Pinpoint the cell where the given text exists, returning its (x, y) midpoint coordinate. 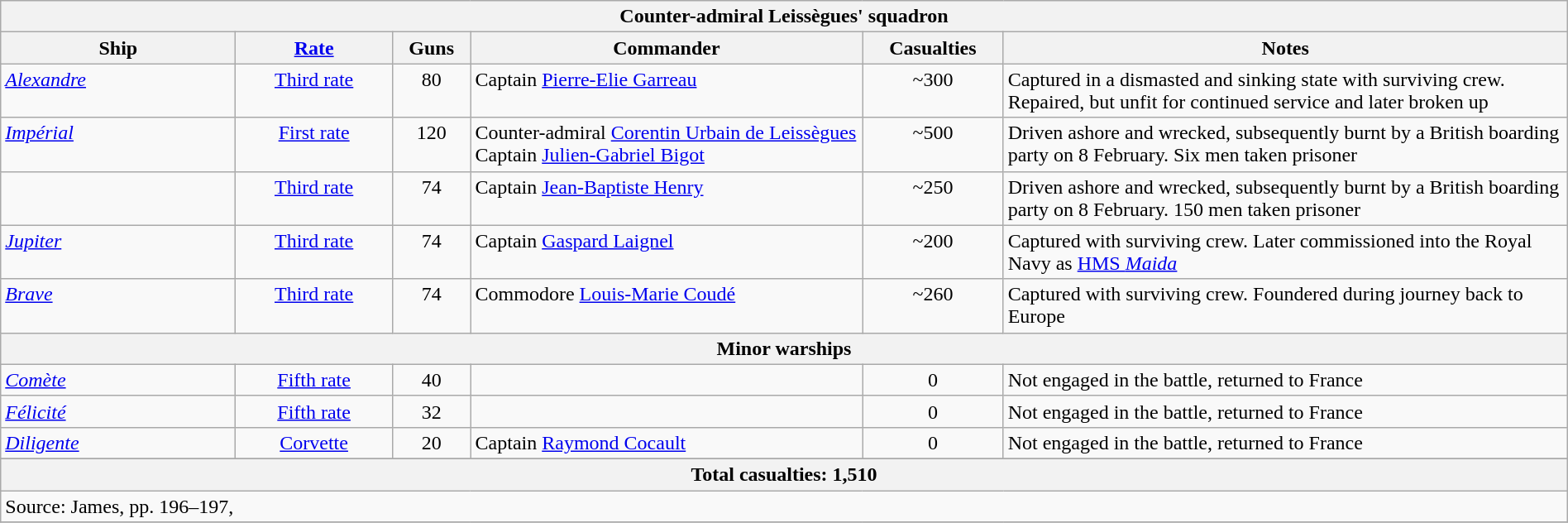
Commander (667, 48)
~500 (933, 144)
Total casualties: 1,510 (784, 474)
20 (432, 443)
Jupiter (118, 252)
First rate (314, 144)
Captain Pierre-Elie Garreau (667, 91)
Captain Raymond Cocault (667, 443)
Impérial (118, 144)
~250 (933, 199)
32 (432, 411)
Félicité (118, 411)
Guns (432, 48)
Ship (118, 48)
Minor warships (784, 348)
Corvette (314, 443)
Alexandre (118, 91)
Counter-admiral Leissègues' squadron (784, 17)
Driven ashore and wrecked, subsequently burnt by a British boarding party on 8 February. Six men taken prisoner (1285, 144)
40 (432, 380)
Source: James, pp. 196–197, (784, 506)
Notes (1285, 48)
Driven ashore and wrecked, subsequently burnt by a British boarding party on 8 February. 150 men taken prisoner (1285, 199)
Commodore Louis-Marie Coudé (667, 306)
80 (432, 91)
Captured in a dismasted and sinking state with surviving crew. Repaired, but unfit for continued service and later broken up (1285, 91)
Counter-admiral Corentin Urbain de Leissègues Captain Julien-Gabriel Bigot (667, 144)
Casualties (933, 48)
Captured with surviving crew. Foundered during journey back to Europe (1285, 306)
~200 (933, 252)
Rate (314, 48)
Brave (118, 306)
Captain Jean-Baptiste Henry (667, 199)
~260 (933, 306)
120 (432, 144)
Diligente (118, 443)
Comète (118, 380)
~300 (933, 91)
Captain Gaspard Laignel (667, 252)
Captured with surviving crew. Later commissioned into the Royal Navy as HMS Maida (1285, 252)
